Extract the (x, y) coordinate from the center of the cell holding the provided text.  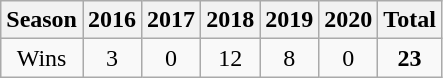
8 (290, 58)
3 (112, 58)
Total (410, 20)
2019 (290, 20)
12 (230, 58)
23 (410, 58)
2017 (172, 20)
Wins (42, 58)
2020 (348, 20)
2018 (230, 20)
Season (42, 20)
2016 (112, 20)
